Scan for the cell matching the given text and deliver its (X, Y) coordinate at center. 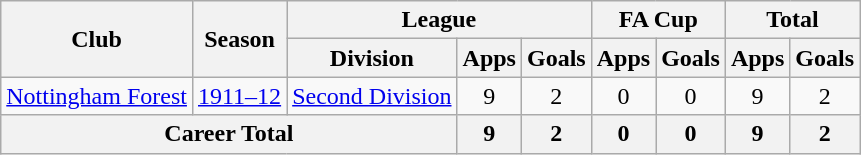
Nottingham Forest (97, 96)
Season (239, 39)
Career Total (229, 134)
League (440, 20)
Second Division (372, 96)
Division (372, 58)
1911–12 (239, 96)
FA Cup (658, 20)
Total (792, 20)
Club (97, 39)
